Find where the given text appears and provide that cell's center as (X, Y) coordinate. 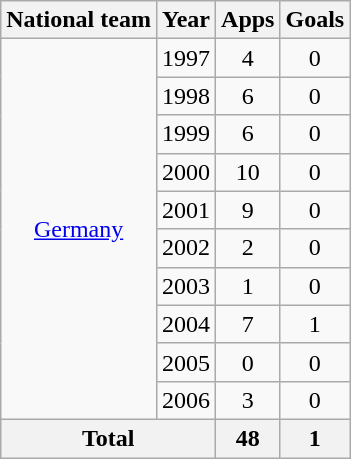
Goals (315, 20)
48 (248, 438)
Year (186, 20)
National team (79, 20)
2006 (186, 400)
2003 (186, 286)
4 (248, 58)
2001 (186, 210)
1998 (186, 96)
10 (248, 172)
2000 (186, 172)
2 (248, 248)
1999 (186, 134)
1997 (186, 58)
2005 (186, 362)
2004 (186, 324)
7 (248, 324)
Apps (248, 20)
9 (248, 210)
2002 (186, 248)
3 (248, 400)
Total (108, 438)
Germany (79, 230)
